Output the (X, Y) coordinate of the center of the cell containing the given text.  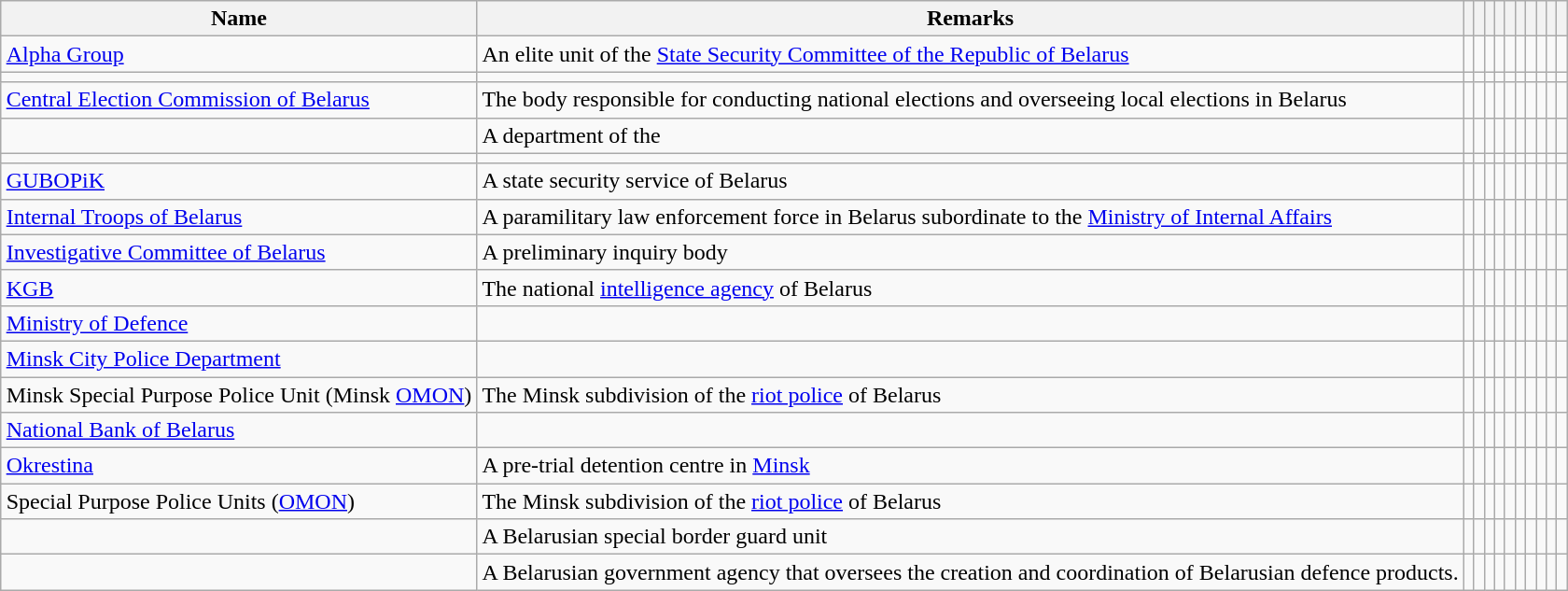
A paramilitary law enforcement force in Belarus subordinate to the Ministry of Internal Affairs (971, 217)
Investigative Committee of Belarus (239, 252)
An elite unit of the State Security Committee of the Republic of Belarus (971, 54)
Alpha Group (239, 54)
Special Purpose Police Units (OMON) (239, 501)
Remarks (971, 19)
National Bank of Belarus (239, 430)
A Belarusian special border guard unit (971, 537)
A Belarusian government agency that oversees the creation and coordination of Belarusian defence products. (971, 572)
KGB (239, 288)
Okrestina (239, 466)
Minsk Special Purpose Police Unit (Minsk OMON) (239, 395)
Central Election Commission of Belarus (239, 100)
A state security service of Belarus (971, 181)
A department of the (971, 135)
Ministry of Defence (239, 323)
A preliminary inquiry body (971, 252)
Minsk City Police Department (239, 359)
The body responsible for conducting national elections and overseeing local elections in Belarus (971, 100)
GUBOPiK (239, 181)
The national intelligence agency of Belarus (971, 288)
Name (239, 19)
A pre-trial detention centre in Minsk (971, 466)
Internal Troops of Belarus (239, 217)
